From the cell containing the given text, extract its center point as (X, Y) coordinate. 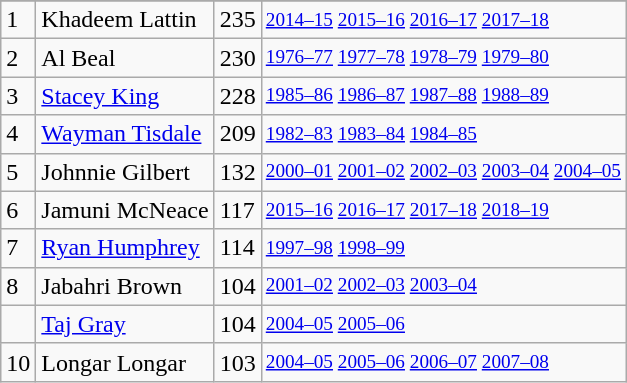
114 (238, 248)
Jamuni McNeace (125, 210)
Taj Gray (125, 324)
5 (18, 172)
1982–83 1983–84 1984–85 (443, 134)
7 (18, 248)
228 (238, 96)
6 (18, 210)
Stacey King (125, 96)
117 (238, 210)
132 (238, 172)
103 (238, 362)
Ryan Humphrey (125, 248)
Johnnie Gilbert (125, 172)
209 (238, 134)
Wayman Tisdale (125, 134)
Khadeem Lattin (125, 20)
2000–01 2001–02 2002–03 2003–04 2004–05 (443, 172)
Longar Longar (125, 362)
2 (18, 58)
230 (238, 58)
2015–16 2016–17 2017–18 2018–19 (443, 210)
1976–77 1977–78 1978–79 1979–80 (443, 58)
3 (18, 96)
1985–86 1986–87 1987–88 1988–89 (443, 96)
8 (18, 286)
Jabahri Brown (125, 286)
2004–05 2005–06 2006–07 2007–08 (443, 362)
4 (18, 134)
1 (18, 20)
10 (18, 362)
2001–02 2002–03 2003–04 (443, 286)
2014–15 2015–16 2016–17 2017–18 (443, 20)
Al Beal (125, 58)
235 (238, 20)
2004–05 2005–06 (443, 324)
1997–98 1998–99 (443, 248)
